Pinpoint the cell where the given text exists, returning its (X, Y) midpoint coordinate. 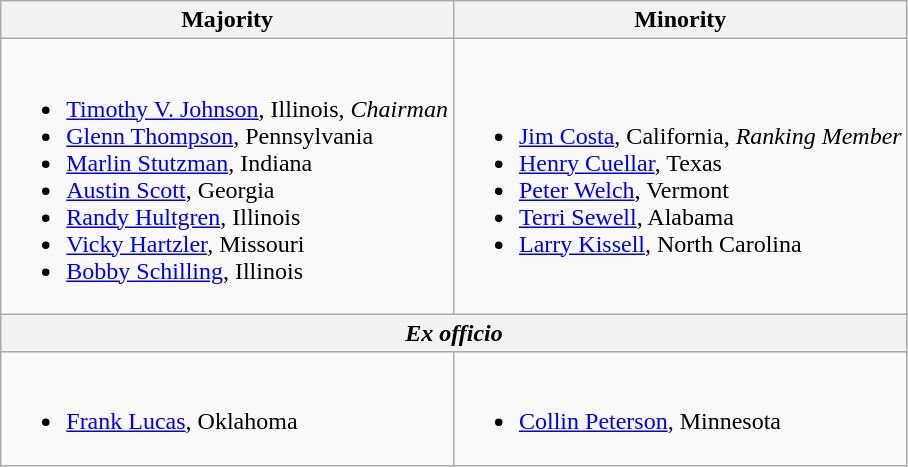
Majority (228, 20)
Minority (680, 20)
Collin Peterson, Minnesota (680, 408)
Ex officio (454, 333)
Jim Costa, California, Ranking MemberHenry Cuellar, TexasPeter Welch, VermontTerri Sewell, AlabamaLarry Kissell, North Carolina (680, 176)
Frank Lucas, Oklahoma (228, 408)
